For the text-containing cell, return its midpoint in [x, y] coordinate format. 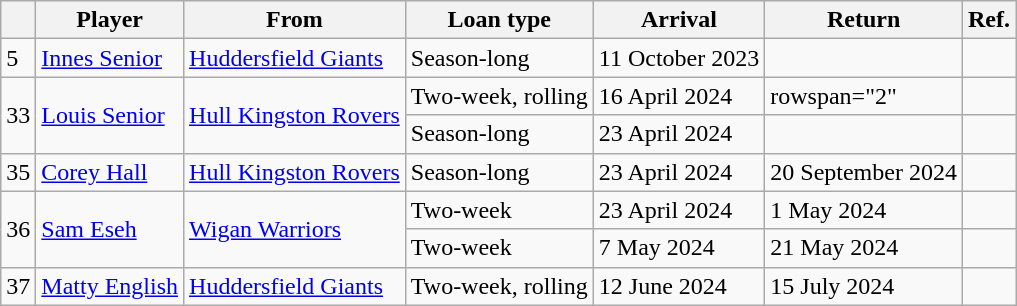
Loan type [499, 20]
36 [18, 229]
rowspan="2" [864, 96]
12 June 2024 [678, 286]
Wigan Warriors [295, 229]
Return [864, 20]
Matty English [110, 286]
Innes Senior [110, 58]
21 May 2024 [864, 248]
11 October 2023 [678, 58]
Corey Hall [110, 172]
Louis Senior [110, 115]
16 April 2024 [678, 96]
35 [18, 172]
37 [18, 286]
1 May 2024 [864, 210]
Sam Eseh [110, 229]
33 [18, 115]
15 July 2024 [864, 286]
5 [18, 58]
20 September 2024 [864, 172]
Ref. [988, 20]
Player [110, 20]
From [295, 20]
Arrival [678, 20]
7 May 2024 [678, 248]
